Locate the cell with the specified text and output its (X, Y) center coordinate. 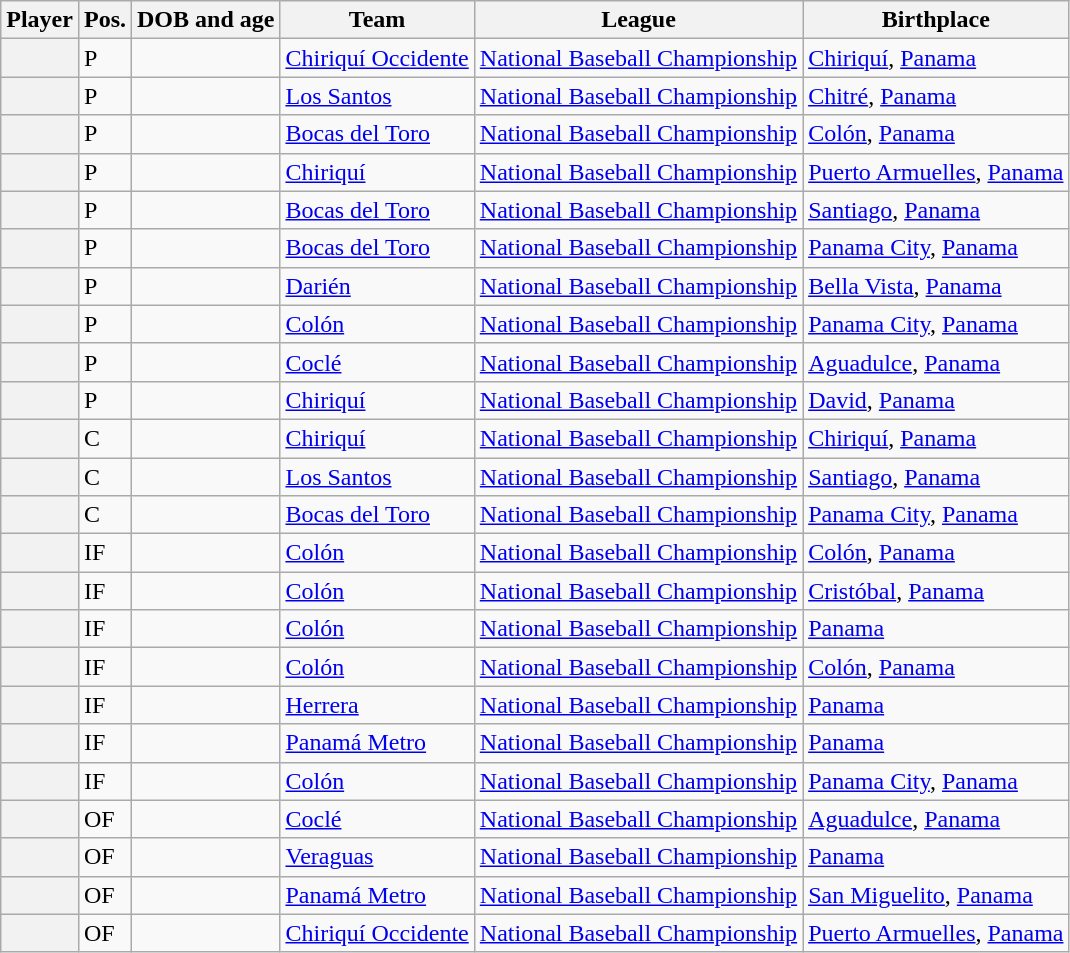
San Miguelito, Panama (936, 895)
League (638, 20)
Player (40, 20)
DOB and age (206, 20)
Bella Vista, Panama (936, 286)
Herrera (377, 705)
Team (377, 20)
Veraguas (377, 857)
Darién (377, 286)
Pos. (104, 20)
David, Panama (936, 400)
Cristóbal, Panama (936, 591)
Chitré, Panama (936, 96)
Birthplace (936, 20)
